Determine the (X, Y) coordinate at the center of the cell enclosing the given text.  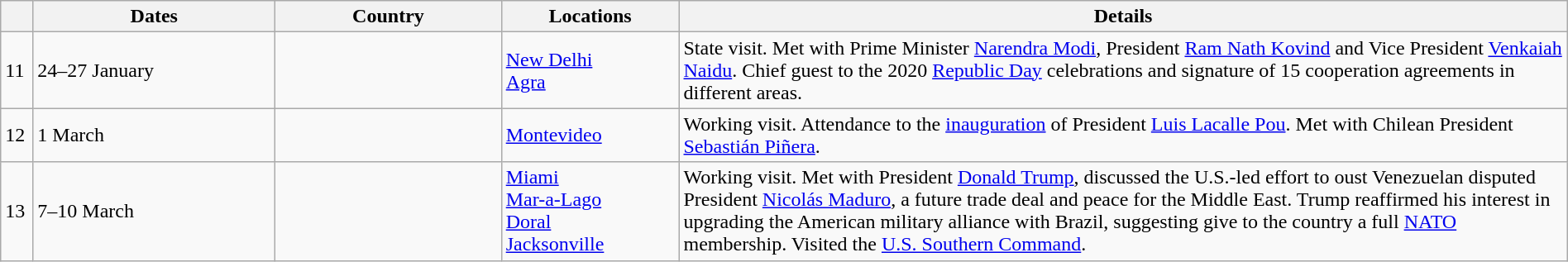
Details (1123, 17)
1 March (154, 136)
Working visit. Attendance to the inauguration of President Luis Lacalle Pou. Met with Chilean President Sebastián Piñera. (1123, 136)
12 (17, 136)
Dates (154, 17)
Country (389, 17)
7–10 March (154, 212)
New DelhiAgra (590, 70)
Locations (590, 17)
MiamiMar-a-LagoDoralJacksonville (590, 212)
13 (17, 212)
24–27 January (154, 70)
Montevideo (590, 136)
11 (17, 70)
